Capture the cell that displays the provided text and extract its [X, Y] central coordinate. 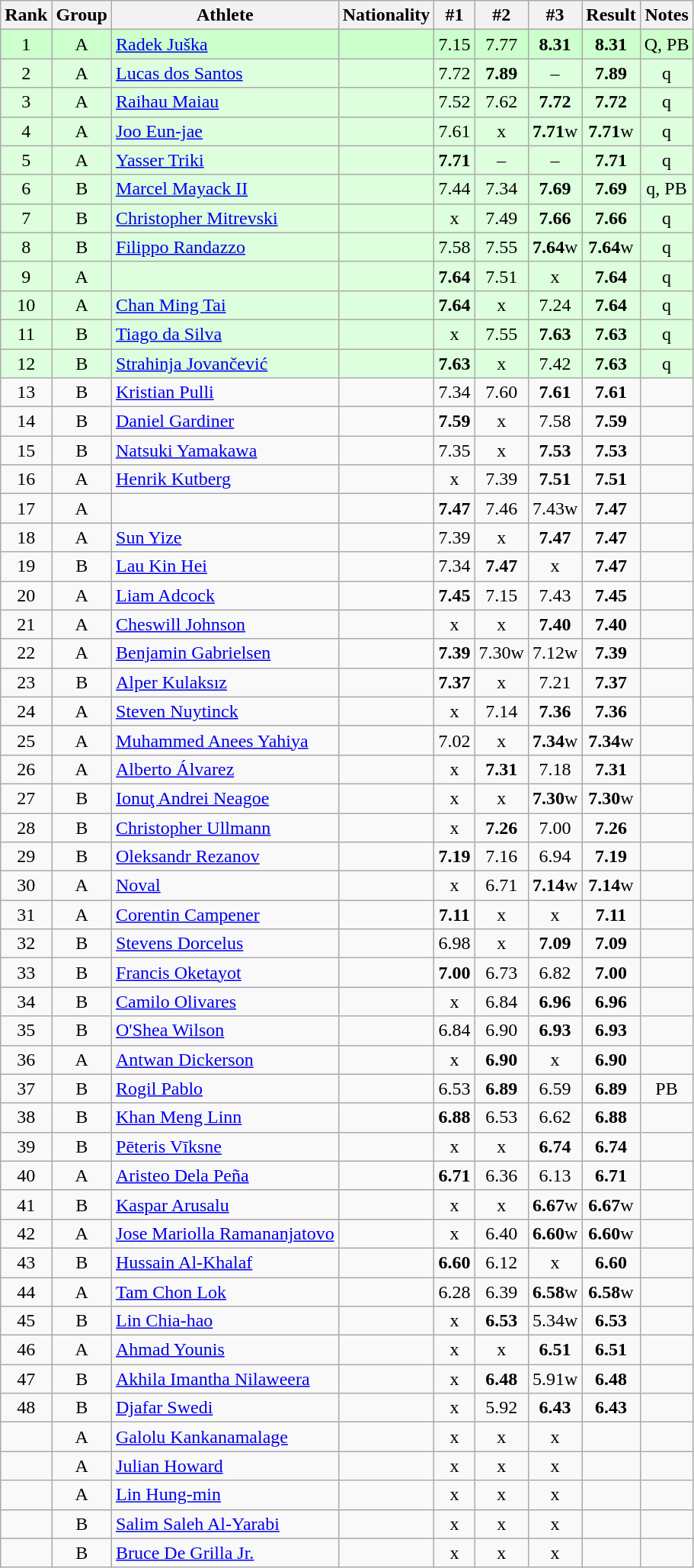
Salim Saleh Al-Yarabi [225, 1524]
6 [26, 189]
Alper Kulaksız [225, 682]
43 [26, 1262]
33 [26, 973]
22 [26, 653]
Bruce De Grilla Jr. [225, 1553]
39 [26, 1146]
9 [26, 276]
7.43w [555, 508]
Galolu Kankanamalage [225, 1437]
12 [26, 364]
10 [26, 305]
19 [26, 566]
Liam Adcock [225, 595]
15 [26, 451]
6.12 [501, 1262]
7.21 [555, 682]
6.98 [454, 944]
40 [26, 1175]
Jose Mariolla Ramananjatovo [225, 1233]
6.36 [501, 1175]
Nationality [386, 15]
Rogil Pablo [225, 1089]
8 [26, 247]
Rank [26, 15]
Kaspar Arusalu [225, 1204]
41 [26, 1204]
Julian Howard [225, 1466]
6.39 [501, 1292]
Camilo Olivares [225, 1002]
Henrik Kutberg [225, 479]
Lin Chia-hao [225, 1321]
7 [26, 218]
7.18 [555, 769]
Daniel Gardiner [225, 422]
6.40 [501, 1233]
6.62 [555, 1117]
Muhammed Anees Yahiya [225, 740]
4 [26, 131]
20 [26, 595]
Hussain Al-Khalaf [225, 1262]
Radek Juška [225, 44]
36 [26, 1060]
11 [26, 334]
7.02 [454, 740]
27 [26, 798]
Alberto Álvarez [225, 769]
Marcel Mayack II [225, 189]
Aristeo Dela Peña [225, 1175]
47 [26, 1379]
Lin Hung-min [225, 1495]
O'Shea Wilson [225, 1031]
32 [26, 944]
30 [26, 886]
#1 [454, 15]
Noval [225, 886]
Cheswill Johnson [225, 624]
7.46 [501, 508]
7.43 [555, 595]
31 [26, 915]
7.42 [555, 364]
5.92 [501, 1408]
Steven Nuytinck [225, 711]
45 [26, 1321]
Raihau Maiau [225, 102]
Sun Yize [225, 537]
Khan Meng Linn [225, 1117]
1 [26, 44]
7.52 [454, 102]
Notes [667, 15]
5.34w [555, 1321]
7.12w [555, 653]
5 [26, 160]
7.16 [501, 857]
7.35 [454, 451]
Lucas dos Santos [225, 73]
38 [26, 1117]
Chan Ming Tai [225, 305]
6.94 [555, 857]
7.77 [501, 44]
7.24 [555, 305]
#3 [555, 15]
7.44 [454, 189]
29 [26, 857]
Francis Oketayot [225, 973]
6.59 [555, 1089]
Christopher Ullmann [225, 827]
Ahmad Younis [225, 1350]
46 [26, 1350]
Oleksandr Rezanov [225, 857]
Antwan Dickerson [225, 1060]
48 [26, 1408]
7.49 [501, 218]
Benjamin Gabrielsen [225, 653]
37 [26, 1089]
26 [26, 769]
7.62 [501, 102]
7.60 [501, 393]
Tiago da Silva [225, 334]
44 [26, 1292]
Tam Chon Lok [225, 1292]
3 [26, 102]
Result [611, 15]
24 [26, 711]
7.14 [501, 711]
23 [26, 682]
6.13 [555, 1175]
34 [26, 1002]
13 [26, 393]
5.91w [555, 1379]
Strahinja Jovančević [225, 364]
Pēteris Vīksne [225, 1146]
Djafar Swedi [225, 1408]
Kristian Pulli [225, 393]
Christopher Mitrevski [225, 218]
21 [26, 624]
Corentin Campener [225, 915]
6.28 [454, 1292]
Lau Kin Hei [225, 566]
Yasser Triki [225, 160]
6.73 [501, 973]
Q, PB [667, 44]
28 [26, 827]
Natsuki Yamakawa [225, 451]
6.82 [555, 973]
Akhila Imantha Nilaweera [225, 1379]
Athlete [225, 15]
PB [667, 1089]
Group [82, 15]
25 [26, 740]
18 [26, 537]
14 [26, 422]
16 [26, 479]
35 [26, 1031]
Joo Eun-jae [225, 131]
#2 [501, 15]
Ionuţ Andrei Neagoe [225, 798]
17 [26, 508]
Filippo Randazzo [225, 247]
q, PB [667, 189]
2 [26, 73]
42 [26, 1233]
Stevens Dorcelus [225, 944]
